Extract the [x, y] coordinate from the center of the cell holding the provided text.  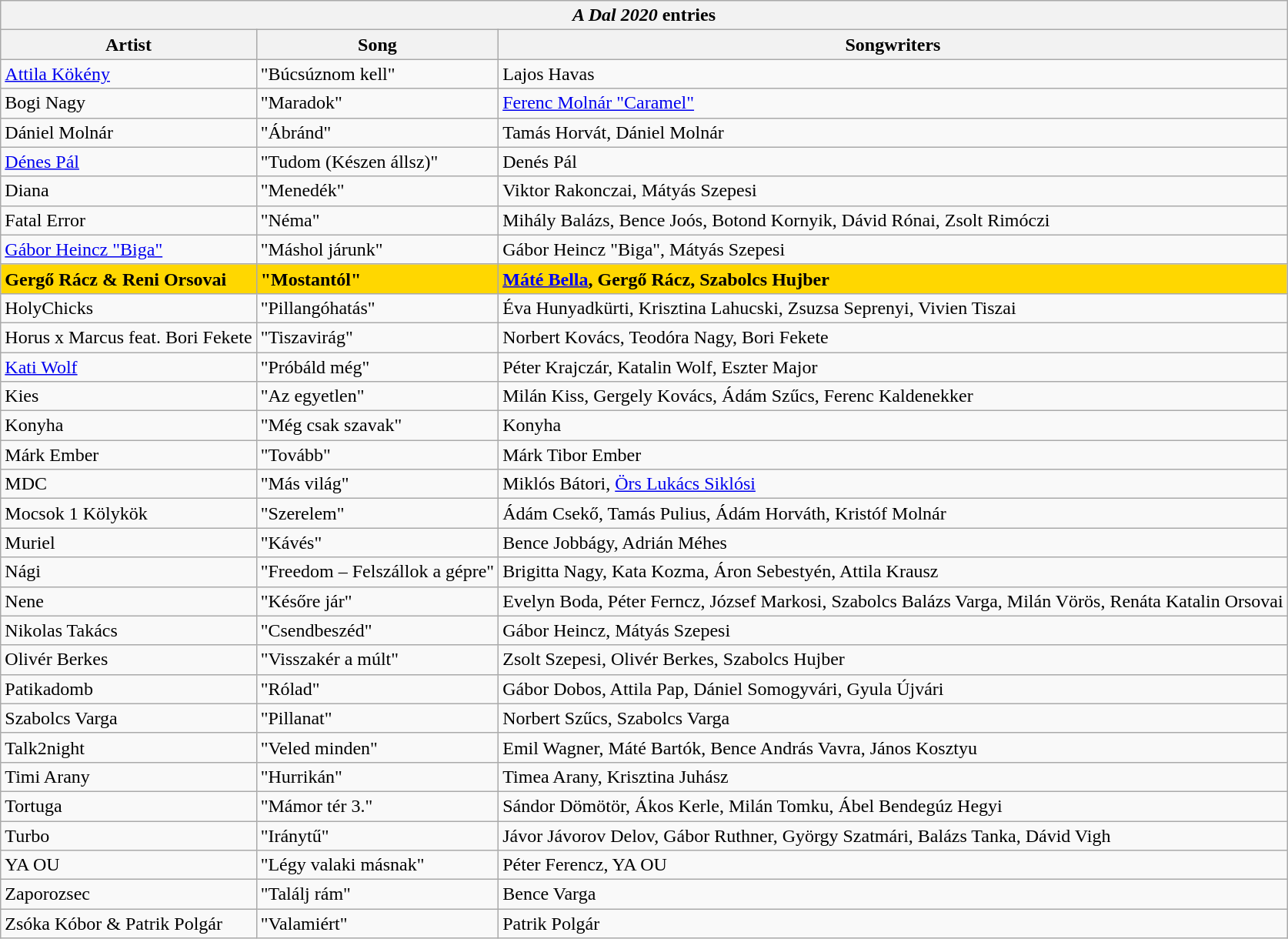
"Rólad" [377, 689]
MDC [128, 484]
"Későre jár" [377, 601]
A Dal 2020 entries [644, 15]
Dénes Pál [128, 162]
Gábor Heincz "Biga" [128, 249]
Szabolcs Varga [128, 718]
Gábor Dobos, Attila Pap, Dániel Somogyvári, Gyula Újvári [893, 689]
"Néma" [377, 220]
"Szerelem" [377, 513]
Patikadomb [128, 689]
"Freedom – Felszállok a gépre" [377, 572]
"Találj rám" [377, 894]
Patrik Polgár [893, 924]
"Iránytű" [377, 835]
Nági [128, 572]
Márk Ember [128, 455]
Brigitta Nagy, Kata Kozma, Áron Sebestyén, Attila Krausz [893, 572]
Evelyn Boda, Péter Ferncz, József Markosi, Szabolcs Balázs Varga, Milán Vörös, Renáta Katalin Orsovai [893, 601]
Tamás Horvát, Dániel Molnár [893, 132]
Péter Krajczár, Katalin Wolf, Eszter Major [893, 367]
Dániel Molnár [128, 132]
Talk2night [128, 747]
"Más világ" [377, 484]
Ferenc Molnár "Caramel" [893, 103]
Ádám Csekő, Tamás Pulius, Ádám Horváth, Kristóf Molnár [893, 513]
Gergő Rácz & Reni Orsovai [128, 279]
Bence Varga [893, 894]
Norbert Kovács, Teodóra Nagy, Bori Fekete [893, 337]
YA OU [128, 865]
Attila Kökény [128, 74]
Jávor Jávorov Delov, Gábor Ruthner, György Szatmári, Balázs Tanka, Dávid Vigh [893, 835]
Kies [128, 396]
Diana [128, 191]
Tortuga [128, 806]
"Pillanat" [377, 718]
"Menedék" [377, 191]
Gábor Heincz "Biga", Mátyás Szepesi [893, 249]
Lajos Havas [893, 74]
Viktor Rakonczai, Mátyás Szepesi [893, 191]
"Hurrikán" [377, 777]
Mihály Balázs, Bence Joós, Botond Kornyik, Dávid Rónai, Zsolt Rimóczi [893, 220]
"Próbáld még" [377, 367]
Kati Wolf [128, 367]
Gábor Heincz, Mátyás Szepesi [893, 630]
"Tiszavirág" [377, 337]
"Valamiért" [377, 924]
Sándor Dömötör, Ákos Kerle, Milán Tomku, Ábel Bendegúz Hegyi [893, 806]
Nene [128, 601]
"Maradok" [377, 103]
"Légy valaki másnak" [377, 865]
"Kávés" [377, 543]
Emil Wagner, Máté Bartók, Bence András Vavra, János Kosztyu [893, 747]
Denés Pál [893, 162]
Zsóka Kóbor & Patrik Polgár [128, 924]
Péter Ferencz, YA OU [893, 865]
Zaporozsec [128, 894]
Milán Kiss, Gergely Kovács, Ádám Szűcs, Ferenc Kaldenekker [893, 396]
Artist [128, 45]
"Tudom (Készen állsz)" [377, 162]
Turbo [128, 835]
"Tovább" [377, 455]
Norbert Szűcs, Szabolcs Varga [893, 718]
Timi Arany [128, 777]
Horus x Marcus feat. Bori Fekete [128, 337]
Bogi Nagy [128, 103]
"Búcsúznom kell" [377, 74]
"Az egyetlen" [377, 396]
Nikolas Takács [128, 630]
Song [377, 45]
"Ábránd" [377, 132]
Bence Jobbágy, Adrián Méhes [893, 543]
"Veled minden" [377, 747]
Zsolt Szepesi, Olivér Berkes, Szabolcs Hujber [893, 660]
"Mámor tér 3." [377, 806]
Fatal Error [128, 220]
Timea Arany, Krisztina Juhász [893, 777]
"Csendbeszéd" [377, 630]
Márk Tibor Ember [893, 455]
"Pillangóhatás" [377, 308]
"Mostantól" [377, 279]
"Visszakér a múlt" [377, 660]
Máté Bella, Gergő Rácz, Szabolcs Hujber [893, 279]
Mocsok 1 Kölykök [128, 513]
Éva Hunyadkürti, Krisztina Lahucski, Zsuzsa Seprenyi, Vivien Tiszai [893, 308]
"Máshol járunk" [377, 249]
Muriel [128, 543]
Miklós Bátori, Örs Lukács Siklósi [893, 484]
HolyChicks [128, 308]
Olivér Berkes [128, 660]
"Még csak szavak" [377, 426]
Songwriters [893, 45]
